Detect which cell encompasses the target text, then output its [X, Y] center coordinate. 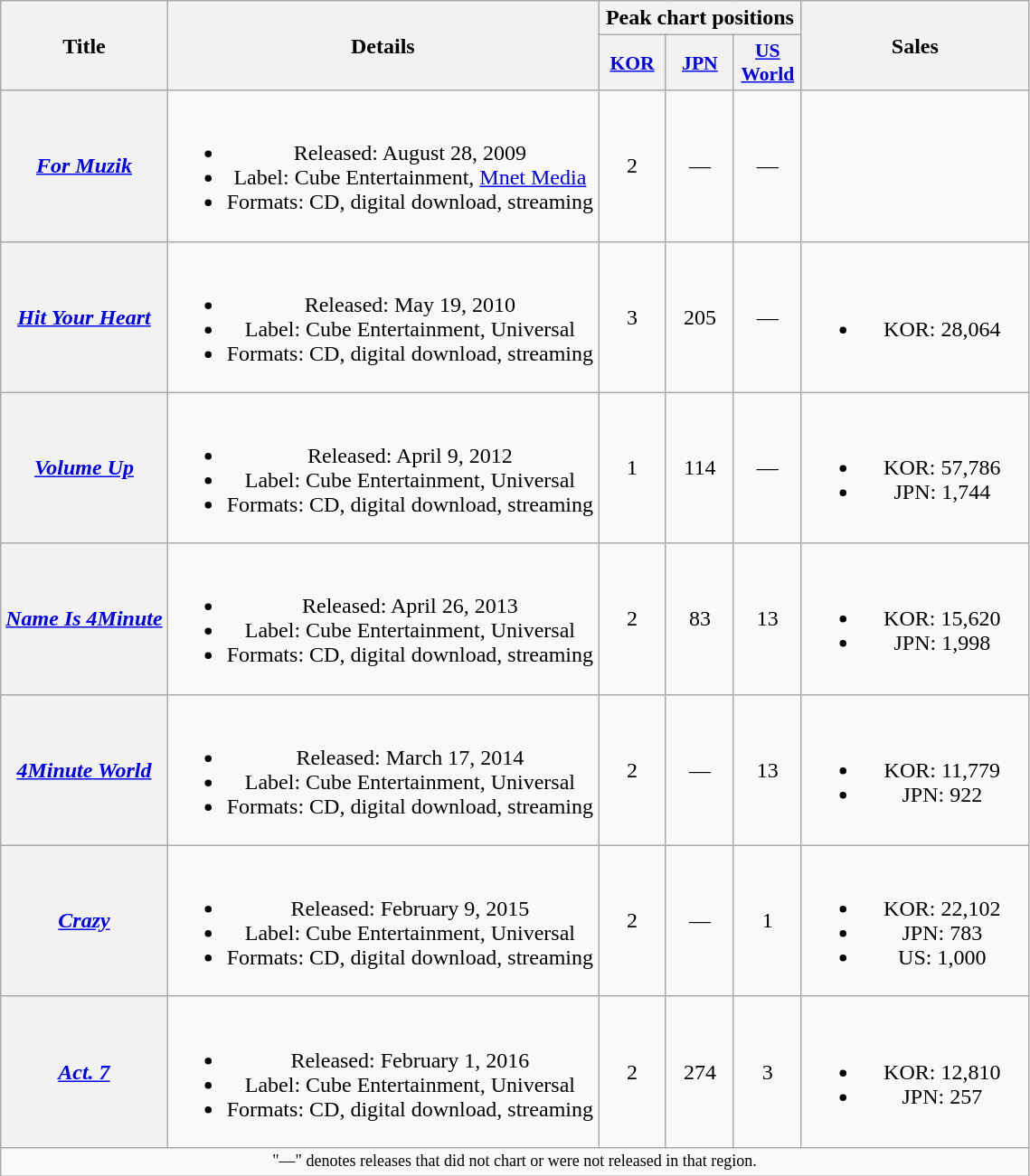
Released: May 19, 2010 Label: Cube Entertainment, UniversalFormats: CD, digital download, streaming [383, 316]
Released: April 9, 2012 Label: Cube Entertainment, UniversalFormats: CD, digital download, streaming [383, 468]
KOR: 22,102JPN: 783US: 1,000 [915, 920]
Details [383, 45]
274 [700, 1072]
Released: February 9, 2015 Label: Cube Entertainment, UniversalFormats: CD, digital download, streaming [383, 920]
Volume Up [84, 468]
Crazy [84, 920]
Act. 7 [84, 1072]
Sales [915, 45]
KOR: 12,810JPN: 257 [915, 1072]
Title [84, 45]
114 [700, 468]
4Minute World [84, 770]
KOR [633, 63]
Released: August 28, 2009 Label: Cube Entertainment, Mnet MediaFormats: CD, digital download, streaming [383, 166]
83 [700, 618]
USWorld [767, 63]
Hit Your Heart [84, 316]
For Muzik [84, 166]
205 [700, 316]
KOR: 11,779JPN: 922 [915, 770]
Name Is 4Minute [84, 618]
JPN [700, 63]
"—" denotes releases that did not chart or were not released in that region. [515, 1161]
KOR: 15,620JPN: 1,998 [915, 618]
KOR: 28,064 [915, 316]
Peak chart positions [700, 18]
Released: February 1, 2016 Label: Cube Entertainment, UniversalFormats: CD, digital download, streaming [383, 1072]
KOR: 57,786JPN: 1,744 [915, 468]
Released: April 26, 2013 Label: Cube Entertainment, UniversalFormats: CD, digital download, streaming [383, 618]
Released: March 17, 2014 Label: Cube Entertainment, UniversalFormats: CD, digital download, streaming [383, 770]
